Detect which cell encompasses the target text, then output its (x, y) center coordinate. 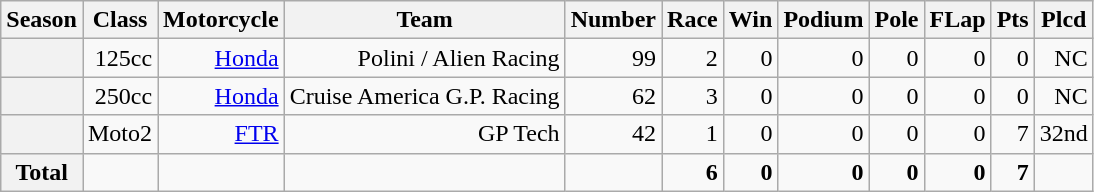
1 (693, 134)
250cc (120, 96)
FTR (222, 134)
GP Tech (424, 134)
Season (42, 20)
125cc (120, 58)
Win (750, 20)
Pole (896, 20)
Team (424, 20)
Race (693, 20)
3 (693, 96)
42 (613, 134)
6 (693, 172)
Number (613, 20)
Cruise America G.P. Racing (424, 96)
FLap (958, 20)
Motorcycle (222, 20)
Total (42, 172)
Moto2 (120, 134)
Podium (824, 20)
Pts (1012, 20)
Plcd (1064, 20)
Polini / Alien Racing (424, 58)
99 (613, 58)
2 (693, 58)
62 (613, 96)
Class (120, 20)
32nd (1064, 134)
